Pinpoint the cell where the given text exists, returning its (x, y) midpoint coordinate. 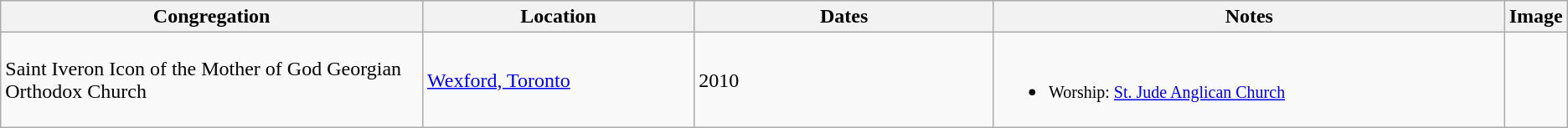
Image (1536, 17)
Saint Iveron Icon of the Mother of God Georgian Orthodox Church (212, 80)
Wexford, Toronto (559, 80)
2010 (844, 80)
Worship: St. Jude Anglican Church (1249, 80)
Congregation (212, 17)
Location (559, 17)
Dates (844, 17)
Notes (1249, 17)
